Determine the (X, Y) coordinate at the center of the cell enclosing the given text.  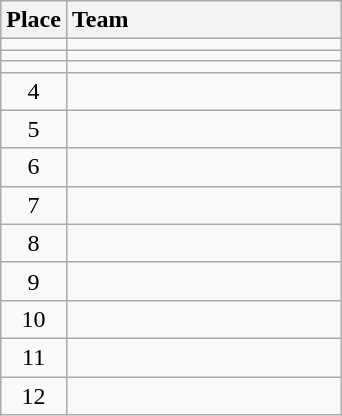
Team (204, 20)
Place (34, 20)
12 (34, 395)
8 (34, 243)
6 (34, 167)
7 (34, 205)
5 (34, 129)
9 (34, 281)
11 (34, 357)
4 (34, 91)
10 (34, 319)
